Provide the (X, Y) coordinate of the cell's center where the given text is located.  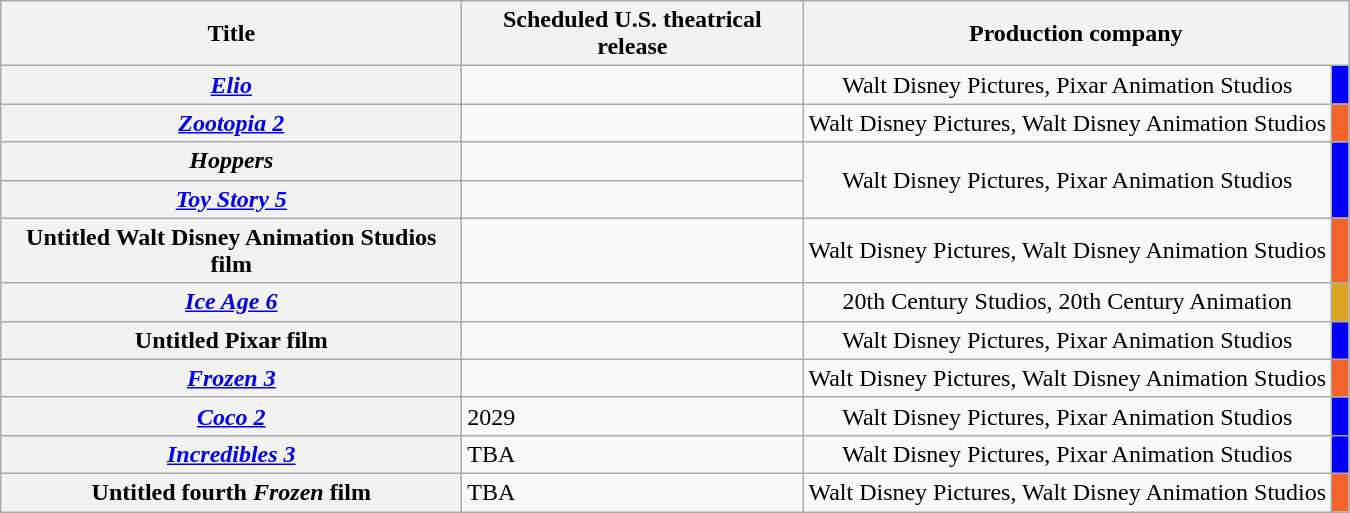
Ice Age 6 (232, 302)
2029 (632, 416)
Incredibles 3 (232, 454)
Frozen 3 (232, 378)
Elio (232, 85)
Coco 2 (232, 416)
Production company (1076, 34)
20th Century Studios, 20th Century Animation (1068, 302)
Untitled fourth Frozen film (232, 492)
Title (232, 34)
Scheduled U.S. theatrical release (632, 34)
Untitled Pixar film (232, 340)
Hoppers (232, 161)
Untitled Walt Disney Animation Studios film (232, 250)
Toy Story 5 (232, 199)
Zootopia 2 (232, 123)
